Identify which cell holds the provided text, then report its (x, y) central coordinate. 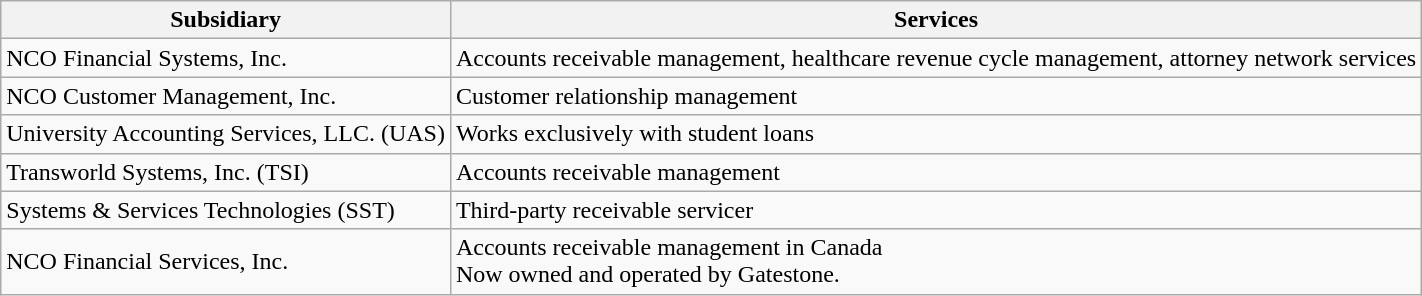
NCO Financial Systems, Inc. (226, 58)
Accounts receivable management (936, 172)
Accounts receivable management in CanadaNow owned and operated by Gatestone. (936, 262)
NCO Financial Services, Inc. (226, 262)
Systems & Services Technologies (SST) (226, 210)
University Accounting Services, LLC. (UAS) (226, 134)
Third-party receivable servicer (936, 210)
NCO Customer Management, Inc. (226, 96)
Works exclusively with student loans (936, 134)
Subsidiary (226, 20)
Transworld Systems, Inc. (TSI) (226, 172)
Services (936, 20)
Accounts receivable management, healthcare revenue cycle management, attorney network services (936, 58)
Customer relationship management (936, 96)
